Find where the given text appears and provide that cell's center as (X, Y) coordinate. 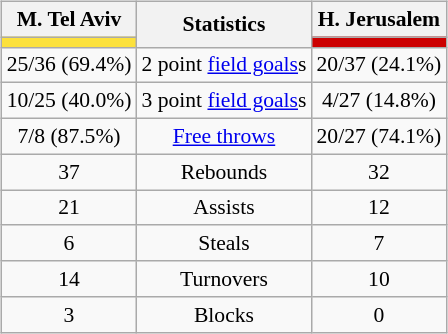
7 (378, 243)
3 point field goalss (224, 101)
25/36 (69.4%) (70, 65)
Free throws (224, 136)
21 (70, 208)
10 (378, 279)
6 (70, 243)
12 (378, 208)
20/37 (24.1%) (378, 65)
Assists (224, 208)
H. Jerusalem (378, 19)
0 (378, 314)
Rebounds (224, 172)
2 point field goalss (224, 65)
37 (70, 172)
14 (70, 279)
Turnovers (224, 279)
M. Tel Aviv (70, 19)
32 (378, 172)
7/8 (87.5%) (70, 136)
3 (70, 314)
Steals (224, 243)
4/27 (14.8%) (378, 101)
Statistics (224, 24)
20/27 (74.1%) (378, 136)
Blocks (224, 314)
10/25 (40.0%) (70, 101)
